Provide the (x, y) coordinate of the cell's center where the given text is located.  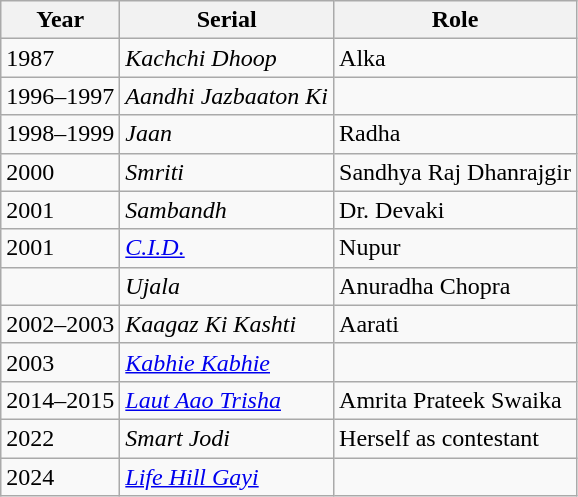
2002–2003 (60, 324)
Nupur (456, 248)
Radha (456, 134)
Smriti (227, 172)
Role (456, 20)
Smart Jodi (227, 438)
Ujala (227, 286)
Herself as contestant (456, 438)
2003 (60, 362)
2024 (60, 477)
2022 (60, 438)
Sandhya Raj Dhanrajgir (456, 172)
Dr. Devaki (456, 210)
Serial (227, 20)
Aandhi Jazbaaton Ki (227, 96)
2014–2015 (60, 400)
Amrita Prateek Swaika (456, 400)
Sambandh (227, 210)
2000 (60, 172)
Aarati (456, 324)
Anuradha Chopra (456, 286)
1987 (60, 58)
C.I.D. (227, 248)
Life Hill Gayi (227, 477)
Laut Aao Trisha (227, 400)
Year (60, 20)
1998–1999 (60, 134)
Kachchi Dhoop (227, 58)
1996–1997 (60, 96)
Jaan (227, 134)
Kabhie Kabhie (227, 362)
Alka (456, 58)
Kaagaz Ki Kashti (227, 324)
